From the cell containing the given text, extract its center point as [X, Y] coordinate. 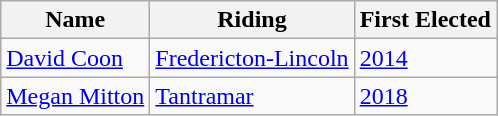
David Coon [76, 58]
First Elected [425, 20]
Name [76, 20]
Riding [252, 20]
Tantramar [252, 96]
Fredericton-Lincoln [252, 58]
2014 [425, 58]
Megan Mitton [76, 96]
2018 [425, 96]
